Output the [X, Y] coordinate of the center of the cell containing the given text.  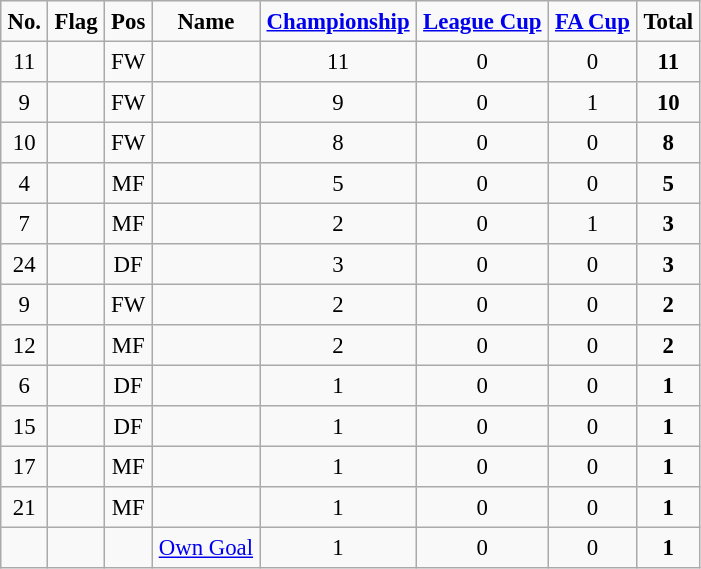
24 [24, 264]
Championship [338, 21]
4 [24, 183]
12 [24, 345]
Own Goal [206, 547]
Pos [128, 21]
FA Cup [592, 21]
League Cup [482, 21]
No. [24, 21]
7 [24, 223]
6 [24, 385]
21 [24, 507]
17 [24, 466]
Total [668, 21]
Flag [76, 21]
15 [24, 426]
Name [206, 21]
